Output the [X, Y] coordinate of the center of the cell containing the given text.  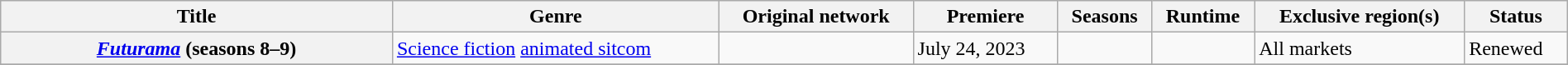
Renewed [1517, 48]
Futurama (seasons 8–9) [197, 48]
July 24, 2023 [986, 48]
Original network [815, 17]
Premiere [986, 17]
All markets [1360, 48]
Science fiction animated sitcom [556, 48]
Title [197, 17]
Genre [556, 17]
Status [1517, 17]
Seasons [1105, 17]
Exclusive region(s) [1360, 17]
Runtime [1202, 17]
